Output the [x, y] coordinate of the center of the cell containing the given text.  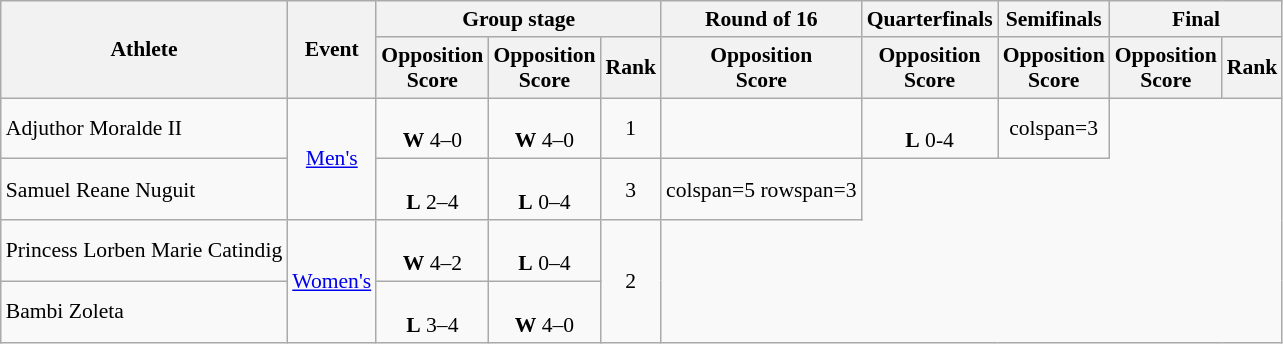
Bambi Zoleta [144, 312]
Samuel Reane Nuguit [144, 190]
1 [630, 128]
Princess Lorben Marie Catindig [144, 250]
Men's [332, 159]
2 [630, 281]
colspan=5 rowspan=3 [762, 190]
Athlete [144, 50]
Quarterfinals [930, 19]
Final [1196, 19]
Event [332, 50]
Women's [332, 281]
L 0-4 [930, 128]
L 3–4 [432, 312]
colspan=3 [1054, 128]
3 [630, 190]
W 4–2 [432, 250]
L 2–4 [432, 190]
Round of 16 [762, 19]
Semifinals [1054, 19]
Adjuthor Moralde II [144, 128]
Group stage [518, 19]
